Identify which cell holds the provided text, then report its (x, y) central coordinate. 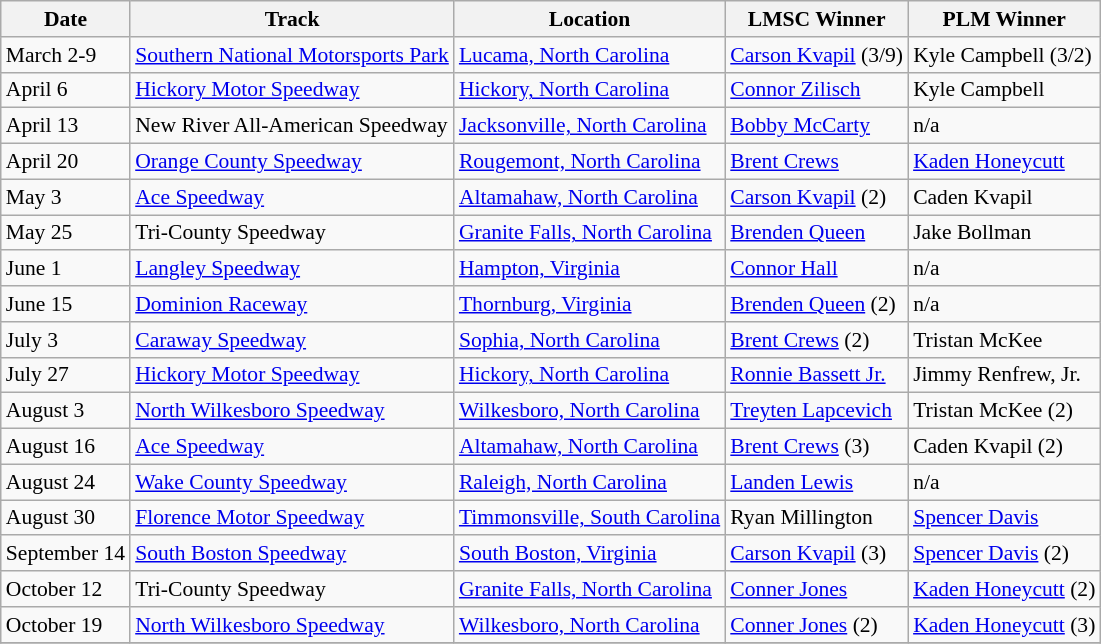
Raleigh, North Carolina (590, 482)
Carson Kvapil (2) (816, 197)
South Boston, Virginia (590, 554)
May 25 (66, 233)
Connor Zilisch (816, 90)
Jimmy Renfrew, Jr. (1004, 375)
September 14 (66, 554)
August 3 (66, 411)
Brent Crews (816, 162)
June 15 (66, 304)
Sophia, North Carolina (590, 340)
Treyten Lapcevich (816, 411)
Kaden Honeycutt (3) (1004, 625)
Dominion Raceway (292, 304)
August 16 (66, 447)
Track (292, 19)
Brenden Queen (2) (816, 304)
Thornburg, Virginia (590, 304)
Brent Crews (3) (816, 447)
Conner Jones (816, 589)
Wake County Speedway (292, 482)
April 6 (66, 90)
Landen Lewis (816, 482)
Kyle Campbell (1004, 90)
New River All-American Speedway (292, 126)
April 13 (66, 126)
Jacksonville, North Carolina (590, 126)
July 3 (66, 340)
Carson Kvapil (3) (816, 554)
Bobby McCarty (816, 126)
August 24 (66, 482)
Caraway Speedway (292, 340)
October 19 (66, 625)
LMSC Winner (816, 19)
Spencer Davis (1004, 518)
July 27 (66, 375)
June 1 (66, 269)
Rougemont, North Carolina (590, 162)
Spencer Davis (2) (1004, 554)
August 30 (66, 518)
Kaden Honeycutt (1004, 162)
Timmonsville, South Carolina (590, 518)
October 12 (66, 589)
Connor Hall (816, 269)
Caden Kvapil (2) (1004, 447)
South Boston Speedway (292, 554)
May 3 (66, 197)
Date (66, 19)
March 2-9 (66, 55)
Ronnie Bassett Jr. (816, 375)
Tristan McKee (2) (1004, 411)
Southern National Motorsports Park (292, 55)
Conner Jones (2) (816, 625)
Lucama, North Carolina (590, 55)
Brent Crews (2) (816, 340)
Ryan Millington (816, 518)
PLM Winner (1004, 19)
Orange County Speedway (292, 162)
April 20 (66, 162)
Tristan McKee (1004, 340)
Langley Speedway (292, 269)
Brenden Queen (816, 233)
Jake Bollman (1004, 233)
Kaden Honeycutt (2) (1004, 589)
Kyle Campbell (3/2) (1004, 55)
Location (590, 19)
Florence Motor Speedway (292, 518)
Carson Kvapil (3/9) (816, 55)
Hampton, Virginia (590, 269)
Caden Kvapil (1004, 197)
